Search for the cell housing the specified text and yield its (X, Y) center coordinate. 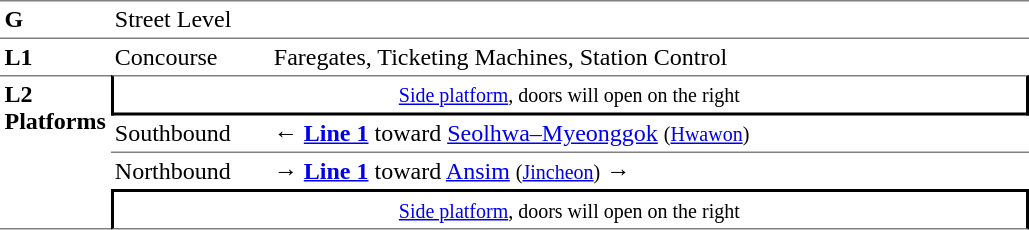
G (55, 20)
Street Level (190, 20)
→ Line 1 toward Ansim (Jincheon) → (648, 171)
L1 (55, 57)
Northbound (190, 171)
L2Platforms (55, 152)
Southbound (190, 135)
← Line 1 toward Seolhwa–Myeonggok (Hwawon) (648, 135)
Concourse (190, 57)
Faregates, Ticketing Machines, Station Control (648, 57)
